Determine the (x, y) coordinate at the center of the cell enclosing the given text.  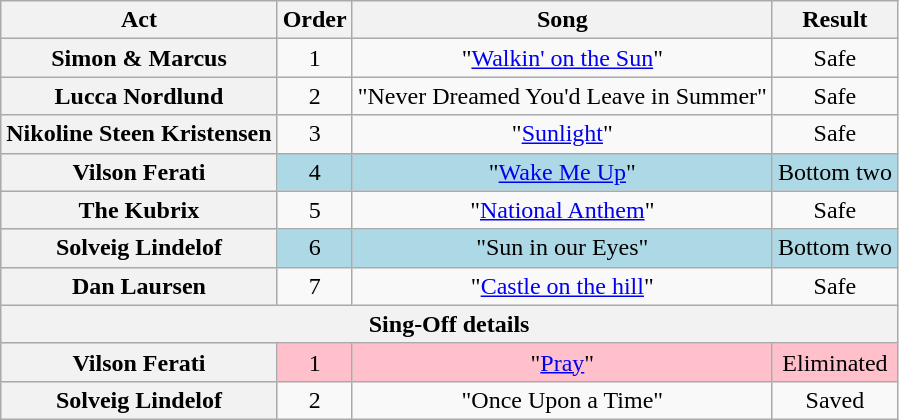
Sing-Off details (450, 324)
Dan Laursen (139, 286)
Nikoline Steen Kristensen (139, 134)
Song (562, 20)
3 (314, 134)
"Pray" (562, 362)
"Never Dreamed You'd Leave in Summer" (562, 96)
"Wake Me Up" (562, 172)
The Kubrix (139, 210)
"Castle on the hill" (562, 286)
"Sun in our Eyes" (562, 248)
"Once Upon a Time" (562, 400)
Eliminated (834, 362)
7 (314, 286)
"National Anthem" (562, 210)
Saved (834, 400)
4 (314, 172)
Act (139, 20)
Order (314, 20)
Lucca Nordlund (139, 96)
6 (314, 248)
"Sunlight" (562, 134)
Simon & Marcus (139, 58)
Result (834, 20)
"Walkin' on the Sun" (562, 58)
5 (314, 210)
